Find where the given text appears and provide that cell's center as (X, Y) coordinate. 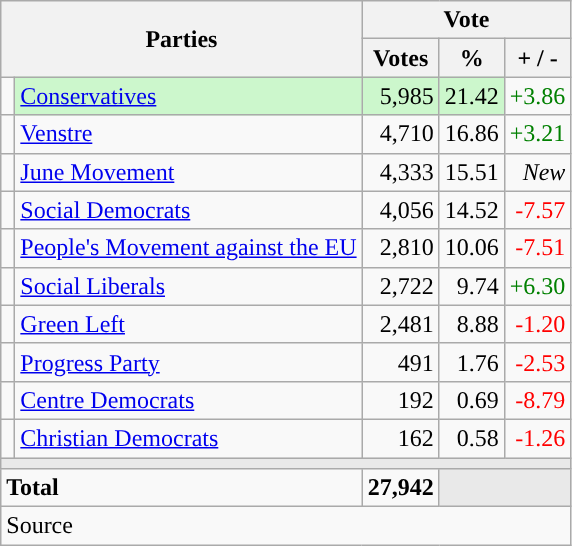
2,722 (400, 286)
Progress Party (188, 362)
4,333 (400, 172)
0.58 (472, 438)
2,810 (400, 248)
Conservatives (188, 96)
Social Liberals (188, 286)
0.69 (472, 400)
2,481 (400, 324)
+3.86 (538, 96)
Green Left (188, 324)
Vote (466, 20)
Source (286, 526)
4,710 (400, 134)
+ / - (538, 58)
-7.57 (538, 210)
New (538, 172)
+3.21 (538, 134)
-2.53 (538, 362)
192 (400, 400)
27,942 (400, 488)
Centre Democrats (188, 400)
-7.51 (538, 248)
14.52 (472, 210)
Venstre (188, 134)
21.42 (472, 96)
Christian Democrats (188, 438)
Total (182, 488)
9.74 (472, 286)
4,056 (400, 210)
1.76 (472, 362)
+6.30 (538, 286)
8.88 (472, 324)
162 (400, 438)
-8.79 (538, 400)
-1.26 (538, 438)
% (472, 58)
10.06 (472, 248)
Votes (400, 58)
June Movement (188, 172)
Social Democrats (188, 210)
16.86 (472, 134)
-1.20 (538, 324)
5,985 (400, 96)
People's Movement against the EU (188, 248)
491 (400, 362)
Parties (182, 39)
15.51 (472, 172)
